Search for the cell housing the specified text and yield its (X, Y) center coordinate. 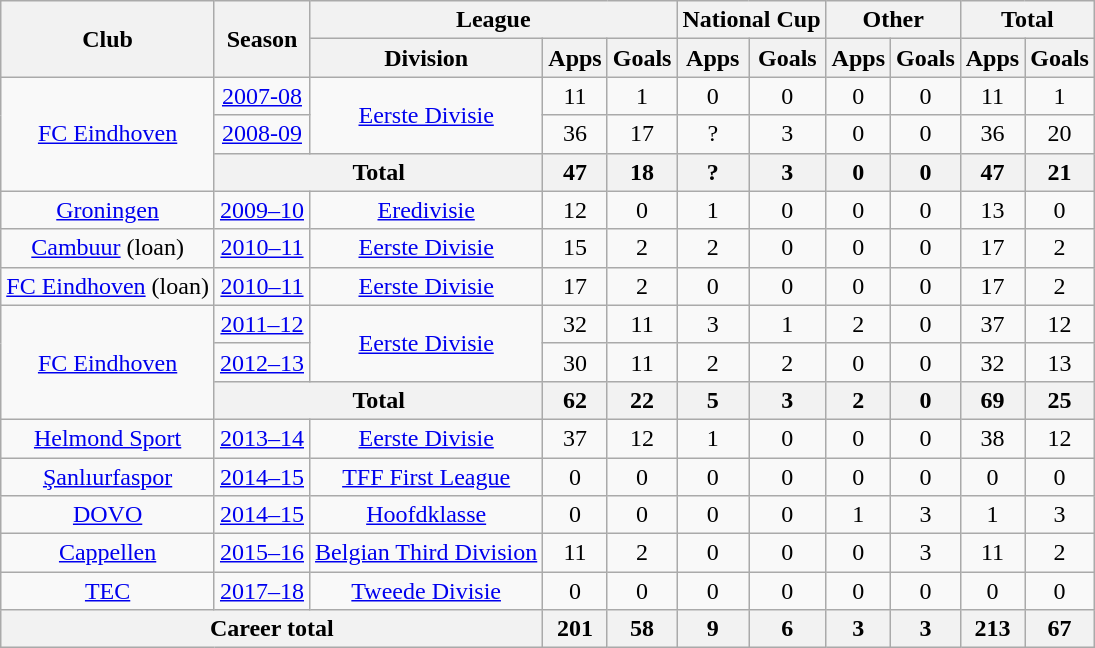
2008-09 (262, 134)
18 (642, 172)
58 (642, 629)
2007-08 (262, 96)
67 (1060, 629)
Hoofdklasse (426, 515)
201 (575, 629)
30 (575, 362)
69 (992, 400)
15 (575, 248)
62 (575, 400)
21 (1060, 172)
Season (262, 39)
2015–16 (262, 553)
TFF First League (426, 477)
25 (1060, 400)
DOVO (108, 515)
Cappellen (108, 553)
213 (992, 629)
2009–10 (262, 210)
League (494, 20)
2013–14 (262, 438)
Tweede Divisie (426, 591)
Other (893, 20)
Helmond Sport (108, 438)
6 (788, 629)
2017–18 (262, 591)
Groningen (108, 210)
20 (1060, 134)
Club (108, 39)
Eredivisie (426, 210)
TEC (108, 591)
5 (713, 400)
Division (426, 58)
2012–13 (262, 362)
22 (642, 400)
National Cup (752, 20)
Belgian Third Division (426, 553)
FC Eindhoven (loan) (108, 286)
Şanlıurfaspor (108, 477)
38 (992, 438)
Career total (272, 629)
Cambuur (loan) (108, 248)
9 (713, 629)
2011–12 (262, 324)
